Scan for the cell matching the given text and deliver its [X, Y] coordinate at center. 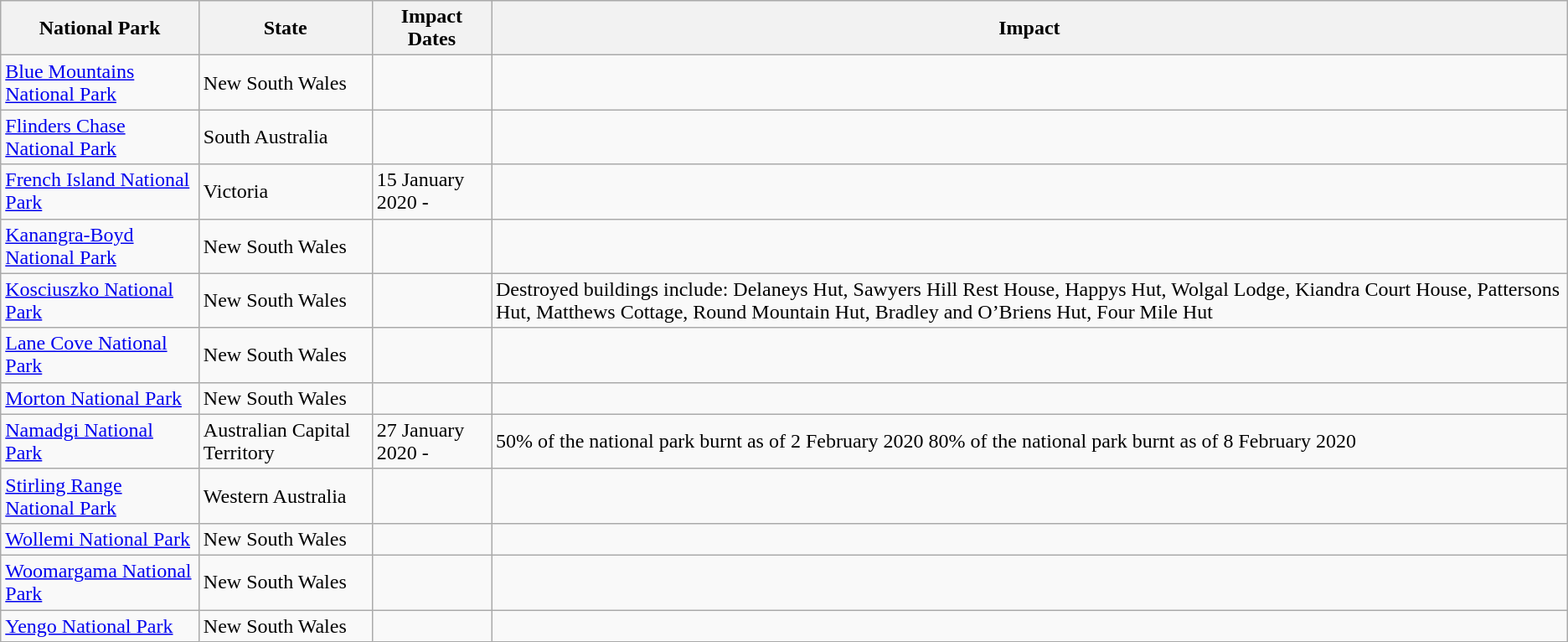
Flinders Chase National Park [101, 137]
Australian Capital Territory [285, 441]
Kanangra-Boyd National Park [101, 246]
Woomargama National Park [101, 582]
Yengo National Park [101, 626]
State [285, 28]
French Island National Park [101, 191]
15 January 2020 - [431, 191]
Namadgi National Park [101, 441]
Impact [1029, 28]
Blue Mountains National Park [101, 82]
50% of the national park burnt as of 2 February 2020 80% of the national park burnt as of 8 February 2020 [1029, 441]
Stirling Range National Park [101, 496]
Victoria [285, 191]
National Park [101, 28]
Lane Cove National Park [101, 355]
Kosciuszko National Park [101, 300]
27 January 2020 - [431, 441]
Western Australia [285, 496]
Impact Dates [431, 28]
South Australia [285, 137]
Morton National Park [101, 398]
Wollemi National Park [101, 539]
